Extract the [x, y] coordinate from the center of the cell holding the provided text.  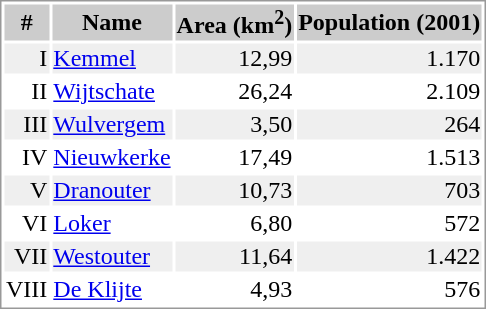
Loker [112, 224]
IV [26, 158]
VIII [26, 290]
# [26, 22]
Kemmel [112, 59]
Name [112, 22]
Dranouter [112, 191]
III [26, 125]
Nieuwkerke [112, 158]
1.170 [390, 59]
17,49 [234, 158]
Wulvergem [112, 125]
3,50 [234, 125]
264 [390, 125]
Population (2001) [390, 22]
VII [26, 257]
VI [26, 224]
12,99 [234, 59]
703 [390, 191]
10,73 [234, 191]
1.422 [390, 257]
576 [390, 290]
V [26, 191]
Area (km2) [234, 22]
4,93 [234, 290]
II [26, 92]
Westouter [112, 257]
De Klijte [112, 290]
6,80 [234, 224]
11,64 [234, 257]
26,24 [234, 92]
I [26, 59]
572 [390, 224]
1.513 [390, 158]
2.109 [390, 92]
Wijtschate [112, 92]
